Detect which cell encompasses the target text, then output its [x, y] center coordinate. 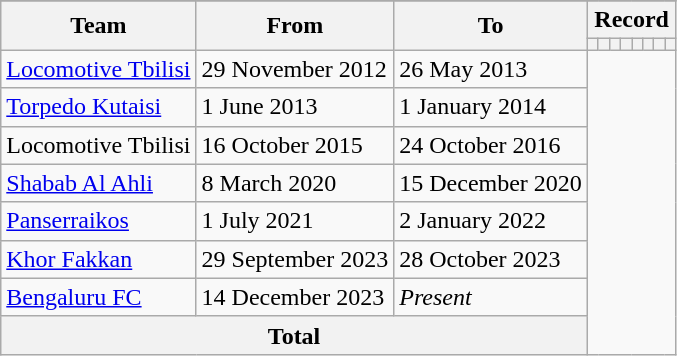
29 September 2023 [295, 259]
26 May 2013 [491, 69]
Record [631, 20]
From [295, 26]
Team [98, 26]
1 June 2013 [295, 107]
Khor Fakkan [98, 259]
24 October 2016 [491, 145]
Shabab Al Ahli [98, 183]
1 January 2014 [491, 107]
2 January 2022 [491, 221]
8 March 2020 [295, 183]
16 October 2015 [295, 145]
To [491, 26]
15 December 2020 [491, 183]
Total [294, 335]
Panserraikos [98, 221]
Present [491, 297]
29 November 2012 [295, 69]
Bengaluru FC [98, 297]
Torpedo Kutaisi [98, 107]
1 July 2021 [295, 221]
28 October 2023 [491, 259]
14 December 2023 [295, 297]
